Provide the [X, Y] coordinate of the cell's center where the given text is located.  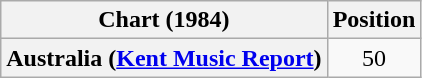
Australia (Kent Music Report) [164, 58]
50 [374, 58]
Position [374, 20]
Chart (1984) [164, 20]
